Return the [x, y] coordinate for the center point of the cell that contains the specified text.  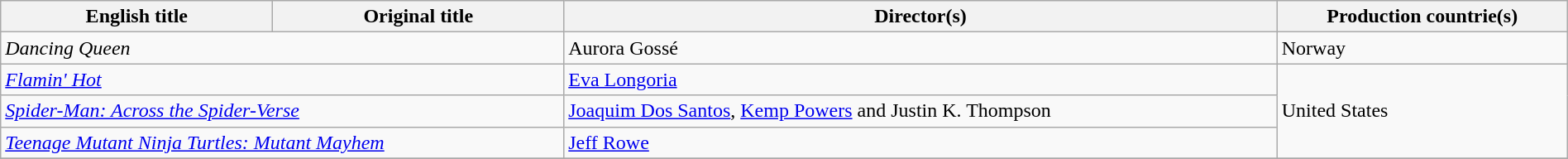
Jeff Rowe [921, 142]
English title [137, 17]
United States [1422, 111]
Spider-Man: Across the Spider-Verse [283, 111]
Dancing Queen [283, 48]
Production countrie(s) [1422, 17]
Teenage Mutant Ninja Turtles: Mutant Mayhem [283, 142]
Original title [418, 17]
Norway [1422, 48]
Director(s) [921, 17]
Eva Longoria [921, 79]
Aurora Gossé [921, 48]
Flamin' Hot [283, 79]
Joaquim Dos Santos, Kemp Powers and Justin K. Thompson [921, 111]
